Detect which cell encompasses the target text, then output its [X, Y] center coordinate. 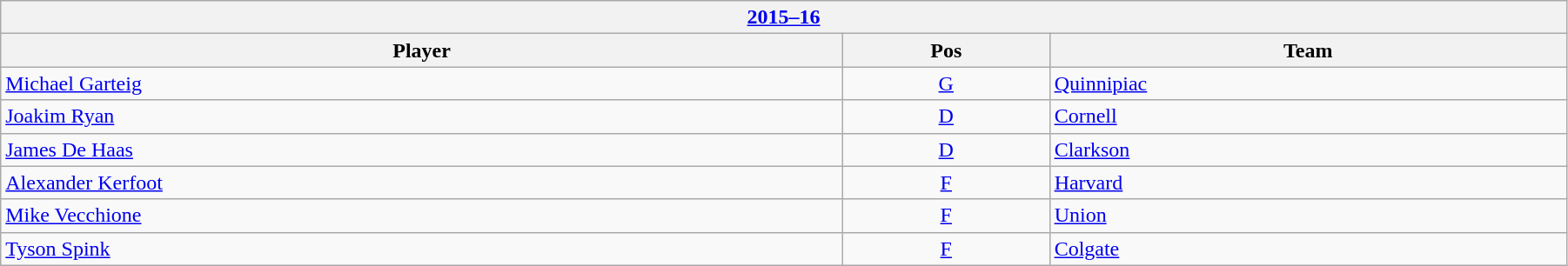
Cornell [1308, 116]
James De Haas [422, 150]
Mike Vecchione [422, 216]
Tyson Spink [422, 249]
Quinnipiac [1308, 83]
Colgate [1308, 249]
Joakim Ryan [422, 116]
G [946, 83]
Union [1308, 216]
Alexander Kerfoot [422, 183]
Team [1308, 50]
2015–16 [784, 17]
Clarkson [1308, 150]
Pos [946, 50]
Player [422, 50]
Michael Garteig [422, 83]
Harvard [1308, 183]
